Find where the given text appears and provide that cell's center as [X, Y] coordinate. 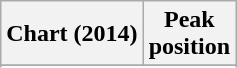
Chart (2014) [72, 34]
Peakposition [189, 34]
